Scan for the cell matching the given text and deliver its (X, Y) coordinate at center. 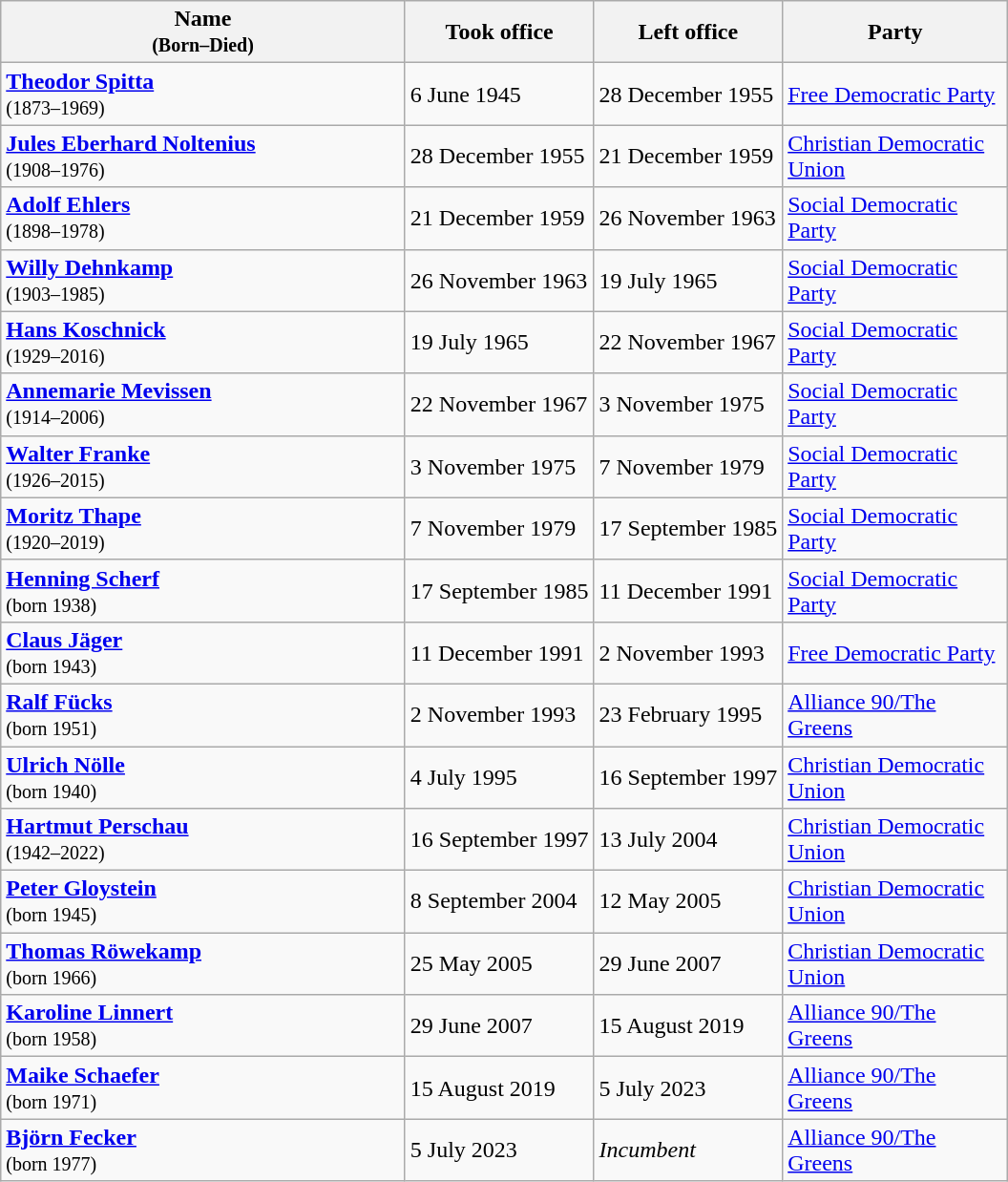
12 May 2005 (688, 901)
Annemarie Mevissen(1914–2006) (203, 405)
Ralf Fücks(born 1951) (203, 714)
Claus Jäger(born 1943) (203, 653)
Ulrich Nölle(born 1940) (203, 777)
Incumbent (688, 1150)
Hans Koschnick(1929–2016) (203, 342)
Walter Franke(1926–2015) (203, 466)
Theodor Spitta(1873–1969) (203, 94)
Moritz Thape(1920–2019) (203, 529)
Henning Scherf(born 1938) (203, 590)
Name(Born–Died) (203, 32)
Thomas Röwekamp(born 1966) (203, 964)
Hartmut Perschau(1942–2022) (203, 840)
Took office (499, 32)
Party (895, 32)
6 June 1945 (499, 94)
Maike Schaefer(born 1971) (203, 1088)
Björn Fecker(born 1977) (203, 1150)
25 May 2005 (499, 964)
Willy Dehnkamp(1903–1985) (203, 281)
Peter Gloystein(born 1945) (203, 901)
4 July 1995 (499, 777)
Adolf Ehlers(1898–1978) (203, 218)
Left office (688, 32)
Jules Eberhard Noltenius(1908–1976) (203, 157)
8 September 2004 (499, 901)
Karoline Linnert(born 1958) (203, 1025)
13 July 2004 (688, 840)
23 February 1995 (688, 714)
